Detect which cell encompasses the target text, then output its [x, y] center coordinate. 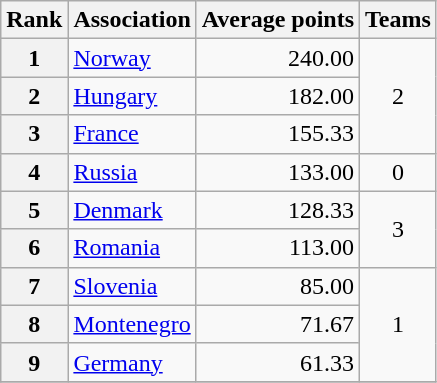
4 [34, 172]
182.00 [278, 96]
Average points [278, 20]
61.33 [278, 362]
9 [34, 362]
Germany [132, 362]
5 [34, 210]
Hungary [132, 96]
Montenegro [132, 324]
133.00 [278, 172]
Rank [34, 20]
Norway [132, 58]
Teams [398, 20]
Russia [132, 172]
Romania [132, 248]
128.33 [278, 210]
0 [398, 172]
Association [132, 20]
113.00 [278, 248]
71.67 [278, 324]
France [132, 134]
Slovenia [132, 286]
240.00 [278, 58]
7 [34, 286]
6 [34, 248]
155.33 [278, 134]
8 [34, 324]
Denmark [132, 210]
85.00 [278, 286]
